Search for the cell housing the specified text and yield its (X, Y) center coordinate. 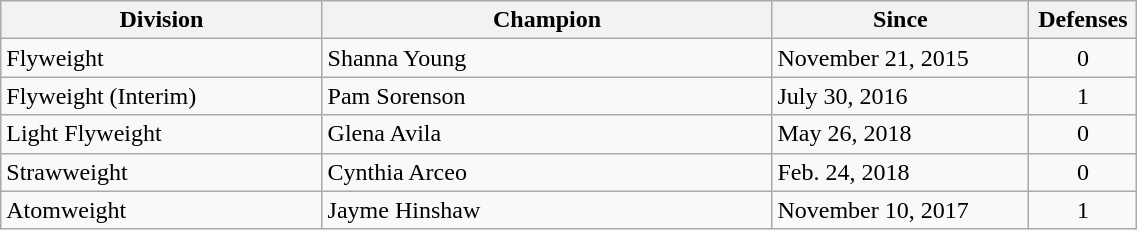
Defenses (1083, 20)
Glena Avila (547, 134)
Flyweight (162, 58)
Jayme Hinshaw (547, 210)
November 21, 2015 (900, 58)
Strawweight (162, 172)
Atomweight (162, 210)
Cynthia Arceo (547, 172)
Flyweight (Interim) (162, 96)
Shanna Young (547, 58)
Since (900, 20)
Feb. 24, 2018 (900, 172)
Light Flyweight (162, 134)
Pam Sorenson (547, 96)
May 26, 2018 (900, 134)
November 10, 2017 (900, 210)
July 30, 2016 (900, 96)
Division (162, 20)
Champion (547, 20)
